Search for the cell housing the specified text and yield its (x, y) center coordinate. 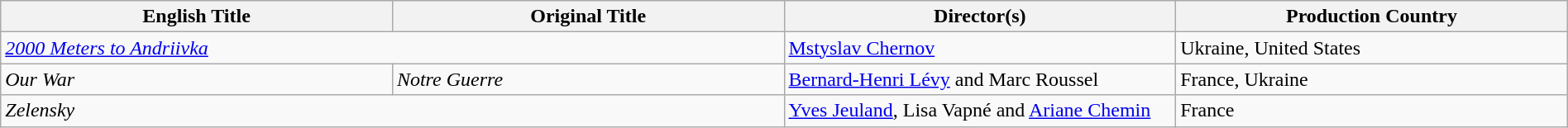
Yves Jeuland, Lisa Vapné and Ariane Chemin (980, 111)
France, Ukraine (1372, 79)
2000 Meters to Andriivka (392, 48)
Director(s) (980, 17)
France (1372, 111)
Notre Guerre (588, 79)
Bernard-Henri Lévy and Marc Roussel (980, 79)
Mstyslav Chernov (980, 48)
Ukraine, United States (1372, 48)
Original Title (588, 17)
English Title (197, 17)
Production Country (1372, 17)
Our War (197, 79)
Zelensky (392, 111)
